Locate the cell with the specified text and output its (X, Y) center coordinate. 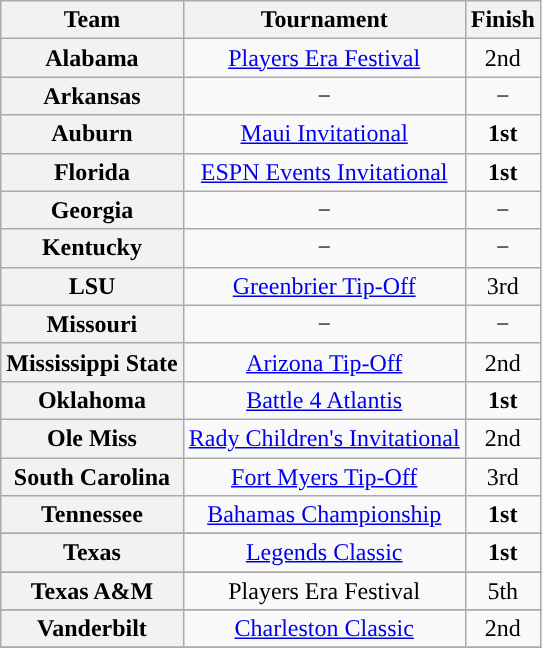
Bahamas Championship (324, 515)
Vanderbilt (92, 629)
Maui Invitational (324, 134)
Ole Miss (92, 438)
Team (92, 20)
South Carolina (92, 477)
Greenbrier Tip-Off (324, 286)
Alabama (92, 58)
Finish (502, 20)
Battle 4 Atlantis (324, 400)
Tennessee (92, 515)
LSU (92, 286)
5th (502, 591)
Fort Myers Tip-Off (324, 477)
Florida (92, 172)
Charleston Classic (324, 629)
Tournament (324, 20)
Legends Classic (324, 553)
Arkansas (92, 96)
Oklahoma (92, 400)
Arizona Tip-Off (324, 362)
Rady Children's Invitational (324, 438)
ESPN Events Invitational (324, 172)
Mississippi State (92, 362)
Georgia (92, 210)
Kentucky (92, 248)
Texas (92, 553)
Auburn (92, 134)
Missouri (92, 324)
Texas A&M (92, 591)
